From the cell containing the given text, extract its center point as (x, y) coordinate. 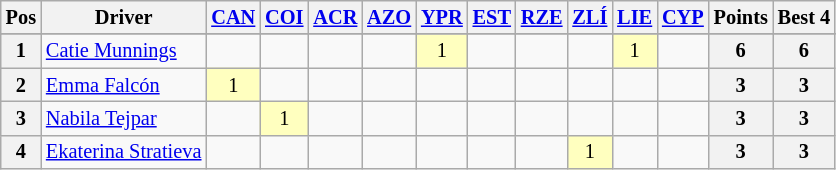
LIE (634, 17)
Driver (124, 17)
YPR (442, 17)
ZLÍ (590, 17)
AZO (389, 17)
EST (492, 17)
Emma Falcón (124, 85)
CAN (233, 17)
RZE (542, 17)
ACR (335, 17)
4 (21, 152)
Pos (21, 17)
Ekaterina Stratieva (124, 152)
2 (21, 85)
Points (741, 17)
Catie Munnings (124, 51)
CYP (683, 17)
COI (284, 17)
Best 4 (804, 17)
Nabila Tejpar (124, 118)
